Provide the (x, y) coordinate of the cell's center where the given text is located.  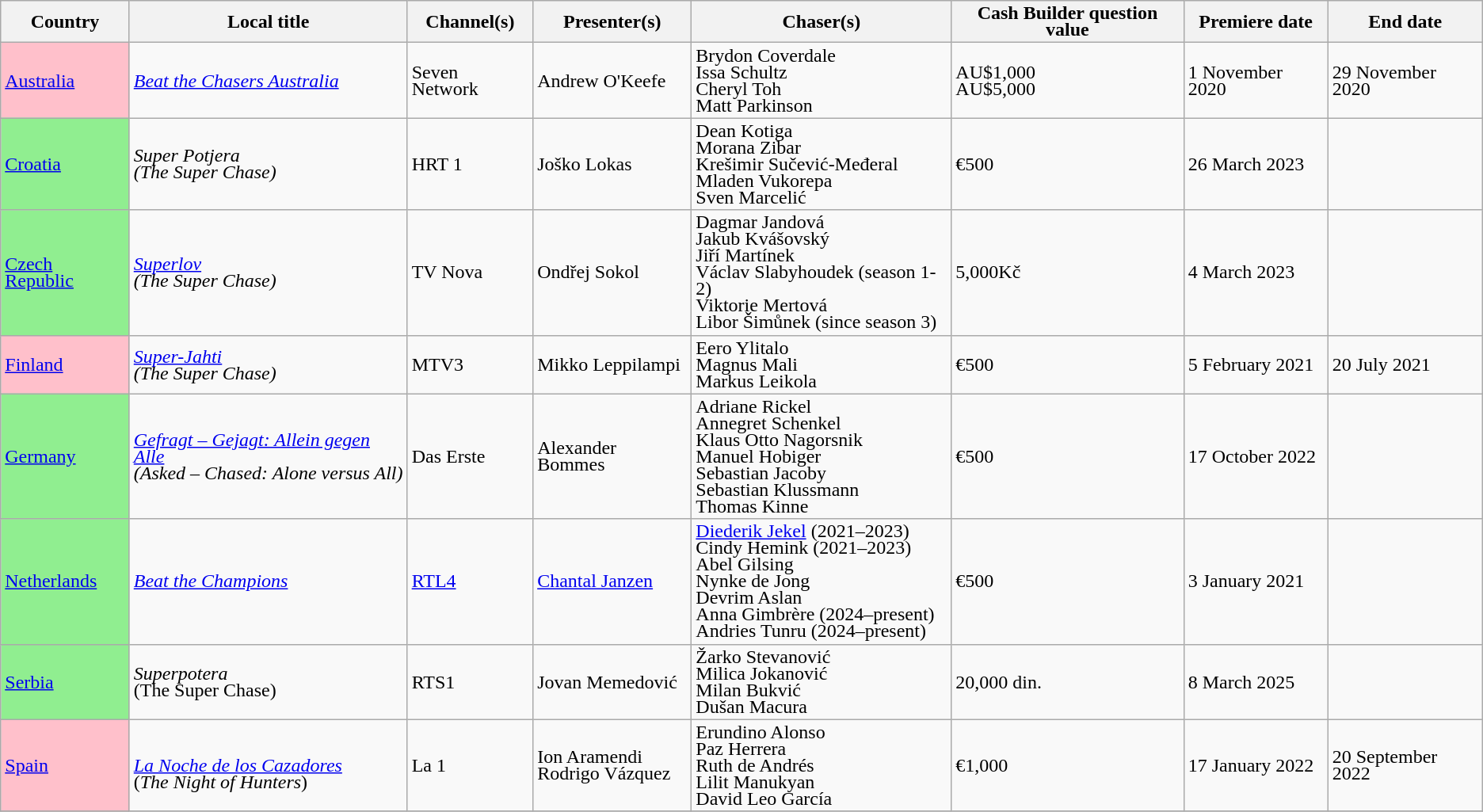
Das Erste (471, 456)
Andrew O'Keefe (612, 81)
20 July 2021 (1405, 364)
20,000 din. (1068, 681)
8 March 2025 (1256, 681)
Alexander Bommes (612, 456)
Dagmar JandováJakub KvášovskýJiří MartínekVáclav Slabyhoudek (season 1-2)Viktorie MertováLibor Šimůnek (since season 3) (822, 273)
29 November 2020 (1405, 81)
Eero YlitaloMagnus MaliMarkus Leikola (822, 364)
5 February 2021 (1256, 364)
Žarko StevanovićMilica JokanovićMilan BukvićDušan Macura (822, 681)
Diederik Jekel (2021–2023) Cindy Hemink (2021–2023) Abel Gilsing Nynke de Jong Devrim Aslan Anna Gimbrère (2024–present) Andries Tunru (2024–present) (822, 581)
Superpotera(The Super Chase) (268, 681)
Super Potjera(The Super Chase) (268, 164)
Seven Network (471, 81)
Erundino AlonsoPaz HerreraRuth de AndrésLilit ManukyanDavid Leo García (822, 765)
Brydon CoverdaleIssa SchultzCheryl TohMatt Parkinson (822, 81)
HRT 1 (471, 164)
17 October 2022 (1256, 456)
AU$1,000 AU$5,000 (1068, 81)
Gefragt – Gejagt: Allein gegen Alle (Asked – Chased: Alone versus All) (268, 456)
MTV3 (471, 364)
TV Nova (471, 273)
Netherlands (65, 581)
Serbia (65, 681)
26 March 2023 (1256, 164)
RTS1 (471, 681)
Beat the Chasers Australia (268, 81)
17 January 2022 (1256, 765)
La Noche de los Cazadores(The Night of Hunters) (268, 765)
RTL4 (471, 581)
Country (65, 22)
Joško Lokas (612, 164)
Croatia (65, 164)
Mikko Leppilampi (612, 364)
Super-Jahti (The Super Chase) (268, 364)
Australia (65, 81)
End date (1405, 22)
Local title (268, 22)
Beat the Champions (268, 581)
Ion Aramendi Rodrigo Vázquez (612, 765)
Premiere date (1256, 22)
Czech Republic (65, 273)
4 March 2023 (1256, 273)
Finland (65, 364)
5,000Kč (1068, 273)
Presenter(s) (612, 22)
Jovan Memedović (612, 681)
Chantal Janzen (612, 581)
Superlov(The Super Chase) (268, 273)
Dean KotigaMorana ZibarKrešimir Sučević-MeđeralMladen VukorepaSven Marcelić (822, 164)
Cash Builder question value (1068, 22)
Spain (65, 765)
20 September 2022 (1405, 765)
Channel(s) (471, 22)
3 January 2021 (1256, 581)
€1,000 (1068, 765)
Adriane RickelAnnegret SchenkelKlaus Otto NagorsnikManuel HobigerSebastian JacobySebastian KlussmannThomas Kinne (822, 456)
1 November 2020 (1256, 81)
Germany (65, 456)
La 1 (471, 765)
Chaser(s) (822, 22)
Ondřej Sokol (612, 273)
